Scan for the cell matching the given text and deliver its [x, y] coordinate at center. 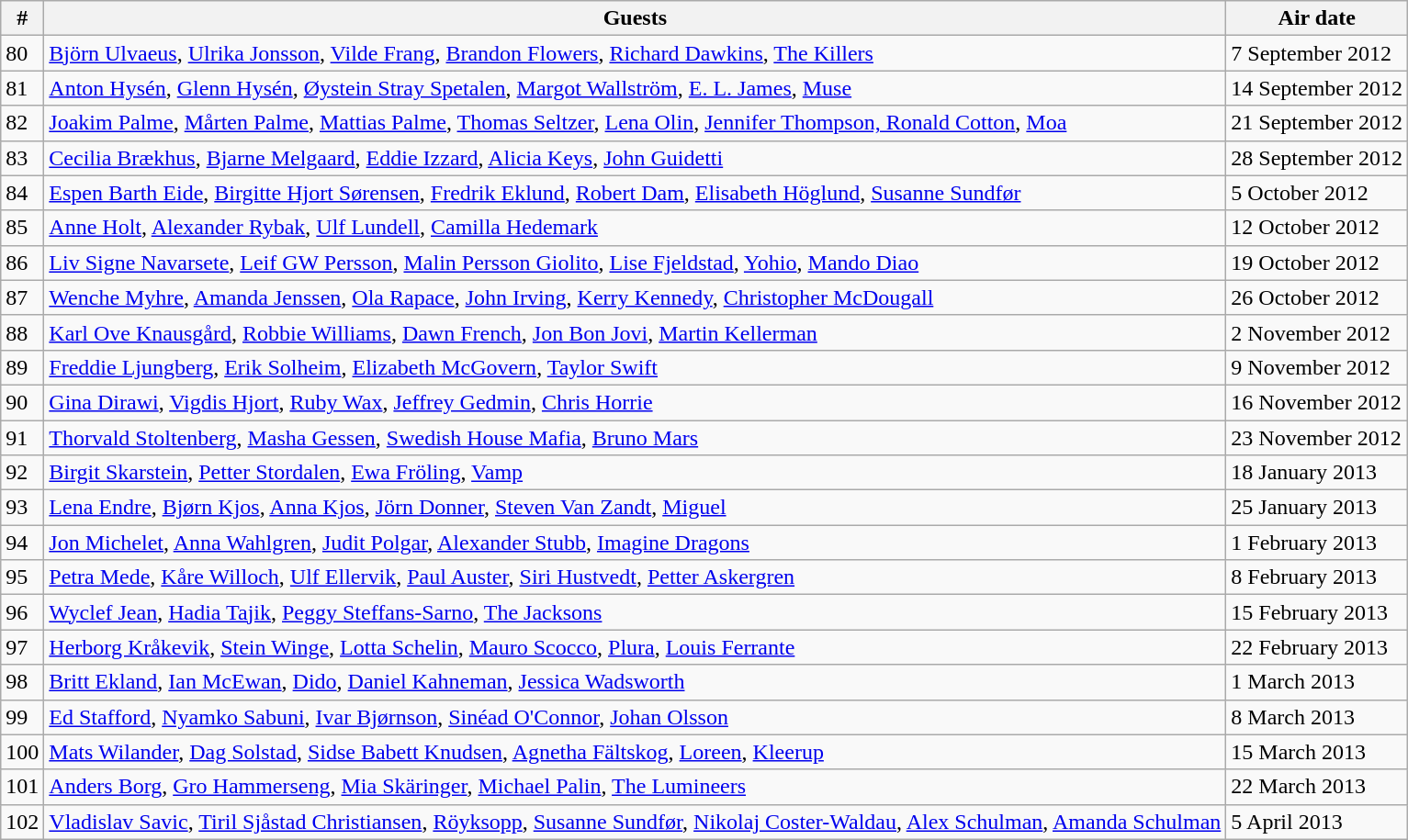
16 November 2012 [1317, 402]
102 [22, 822]
21 September 2012 [1317, 123]
92 [22, 473]
Anton Hysén, Glenn Hysén, Øystein Stray Spetalen, Margot Wallström, E. L. James, Muse [636, 88]
Gina Dirawi, Vigdis Hjort, Ruby Wax, Jeffrey Gedmin, Chris Horrie [636, 402]
82 [22, 123]
80 [22, 53]
1 March 2013 [1317, 682]
Björn Ulvaeus, Ulrika Jonsson, Vilde Frang, Brandon Flowers, Richard Dawkins, The Killers [636, 53]
19 October 2012 [1317, 263]
Joakim Palme, Mårten Palme, Mattias Palme, Thomas Seltzer, Lena Olin, Jennifer Thompson, Ronald Cotton, Moa [636, 123]
99 [22, 717]
26 October 2012 [1317, 297]
1 February 2013 [1317, 543]
93 [22, 508]
22 March 2013 [1317, 787]
Cecilia Brækhus, Bjarne Melgaard, Eddie Izzard, Alicia Keys, John Guidetti [636, 158]
8 March 2013 [1317, 717]
Wyclef Jean, Hadia Tajik, Peggy Steffans-Sarno, The Jacksons [636, 612]
8 February 2013 [1317, 577]
# [22, 18]
83 [22, 158]
91 [22, 438]
Herborg Kråkevik, Stein Winge, Lotta Schelin, Mauro Scocco, Plura, Louis Ferrante [636, 647]
2 November 2012 [1317, 332]
97 [22, 647]
Air date [1317, 18]
23 November 2012 [1317, 438]
Espen Barth Eide, Birgitte Hjort Sørensen, Fredrik Eklund, Robert Dam, Elisabeth Höglund, Susanne Sundfør [636, 193]
Jon Michelet, Anna Wahlgren, Judit Polgar, Alexander Stubb, Imagine Dragons [636, 543]
9 November 2012 [1317, 367]
96 [22, 612]
5 October 2012 [1317, 193]
14 September 2012 [1317, 88]
15 February 2013 [1317, 612]
88 [22, 332]
84 [22, 193]
94 [22, 543]
7 September 2012 [1317, 53]
22 February 2013 [1317, 647]
Petra Mede, Kåre Willoch, Ulf Ellervik, Paul Auster, Siri Hustvedt, Petter Askergren [636, 577]
85 [22, 228]
12 October 2012 [1317, 228]
Liv Signe Navarsete, Leif GW Persson, Malin Persson Giolito, Lise Fjeldstad, Yohio, Mando Diao [636, 263]
15 March 2013 [1317, 752]
89 [22, 367]
Freddie Ljungberg, Erik Solheim, Elizabeth McGovern, Taylor Swift [636, 367]
86 [22, 263]
Vladislav Savic, Tiril Sjåstad Christiansen, Röyksopp, Susanne Sundfør, Nikolaj Coster-Waldau, Alex Schulman, Amanda Schulman [636, 822]
101 [22, 787]
Karl Ove Knausgård, Robbie Williams, Dawn French, Jon Bon Jovi, Martin Kellerman [636, 332]
Thorvald Stoltenberg, Masha Gessen, Swedish House Mafia, Bruno Mars [636, 438]
25 January 2013 [1317, 508]
18 January 2013 [1317, 473]
Mats Wilander, Dag Solstad, Sidse Babett Knudsen, Agnetha Fältskog, Loreen, Kleerup [636, 752]
Birgit Skarstein, Petter Stordalen, Ewa Fröling, Vamp [636, 473]
81 [22, 88]
Anders Borg, Gro Hammerseng, Mia Skäringer, Michael Palin, The Lumineers [636, 787]
Britt Ekland, Ian McEwan, Dido, Daniel Kahneman, Jessica Wadsworth [636, 682]
87 [22, 297]
28 September 2012 [1317, 158]
100 [22, 752]
Guests [636, 18]
90 [22, 402]
Wenche Myhre, Amanda Jenssen, Ola Rapace, John Irving, Kerry Kennedy, Christopher McDougall [636, 297]
Ed Stafford, Nyamko Sabuni, Ivar Bjørnson, Sinéad O'Connor, Johan Olsson [636, 717]
95 [22, 577]
5 April 2013 [1317, 822]
Lena Endre, Bjørn Kjos, Anna Kjos, Jörn Donner, Steven Van Zandt, Miguel [636, 508]
Anne Holt, Alexander Rybak, Ulf Lundell, Camilla Hedemark [636, 228]
98 [22, 682]
